Identify which cell holds the provided text, then report its [X, Y] central coordinate. 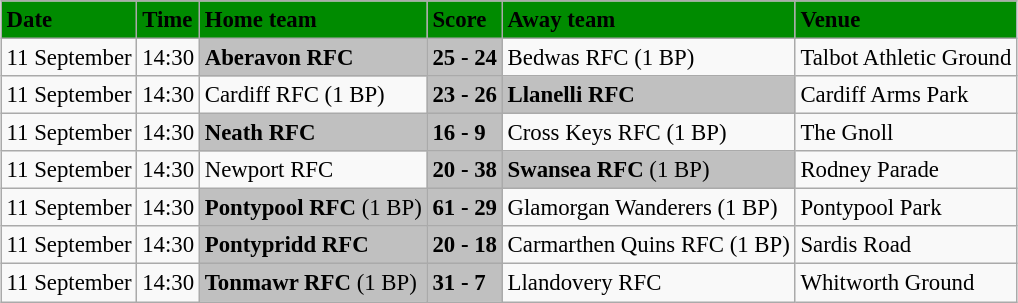
Sardis Road [906, 245]
Pontypool Park [906, 208]
Llandovery RFC [648, 283]
Cardiff RFC (1 BP) [313, 95]
Llanelli RFC [648, 95]
Away team [648, 20]
Neath RFC [313, 133]
25 - 24 [464, 57]
Date [69, 20]
Newport RFC [313, 170]
Whitworth Ground [906, 283]
20 - 38 [464, 170]
Bedwas RFC (1 BP) [648, 57]
Talbot Athletic Ground [906, 57]
Pontypool RFC (1 BP) [313, 208]
Cardiff Arms Park [906, 95]
Venue [906, 20]
31 - 7 [464, 283]
Aberavon RFC [313, 57]
Pontypridd RFC [313, 245]
Rodney Parade [906, 170]
Time [168, 20]
Glamorgan Wanderers (1 BP) [648, 208]
20 - 18 [464, 245]
16 - 9 [464, 133]
Swansea RFC (1 BP) [648, 170]
23 - 26 [464, 95]
Carmarthen Quins RFC (1 BP) [648, 245]
Score [464, 20]
Tonmawr RFC (1 BP) [313, 283]
Home team [313, 20]
Cross Keys RFC (1 BP) [648, 133]
The Gnoll [906, 133]
61 - 29 [464, 208]
